Find where the given text appears and provide that cell's center as (x, y) coordinate. 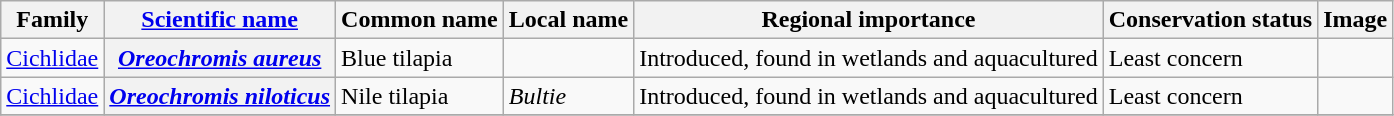
Conservation status (1210, 20)
Oreochromis niloticus (220, 96)
Common name (420, 20)
Regional importance (869, 20)
Image (1356, 20)
Oreochromis aureus (220, 58)
Blue tilapia (420, 58)
Scientific name (220, 20)
Bultie (568, 96)
Nile tilapia (420, 96)
Family (52, 20)
Local name (568, 20)
